Detect which cell encompasses the target text, then output its (X, Y) center coordinate. 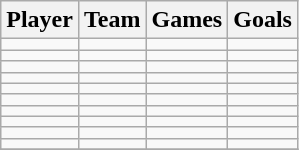
Team (112, 20)
Goals (263, 20)
Games (187, 20)
Player (40, 20)
